Output the [X, Y] coordinate of the center of the cell containing the given text.  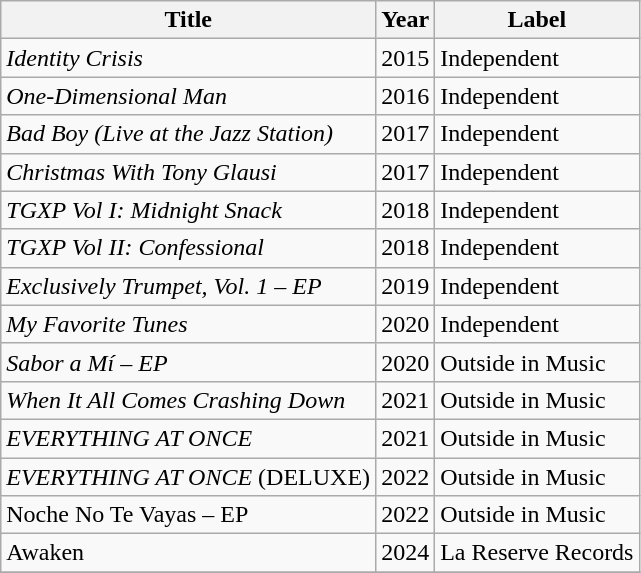
EVERYTHING AT ONCE (DELUXE) [188, 477]
2015 [406, 58]
When It All Comes Crashing Down [188, 400]
TGXP Vol II: Confessional [188, 248]
Bad Boy (Live at the Jazz Station) [188, 134]
Identity Crisis [188, 58]
Noche No Te Vayas – EP [188, 515]
2019 [406, 286]
Label [537, 20]
Christmas With Tony Glausi [188, 172]
Awaken [188, 553]
My Favorite Tunes [188, 324]
Exclusively Trumpet, Vol. 1 – EP [188, 286]
TGXP Vol I: Midnight Snack [188, 210]
EVERYTHING AT ONCE [188, 438]
La Reserve Records [537, 553]
Title [188, 20]
One-Dimensional Man [188, 96]
Year [406, 20]
2016 [406, 96]
2024 [406, 553]
Sabor a Mí – EP [188, 362]
